Find where the given text appears and provide that cell's center as [x, y] coordinate. 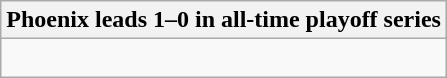
Phoenix leads 1–0 in all-time playoff series [224, 20]
